Pinpoint the cell where the given text exists, returning its (x, y) midpoint coordinate. 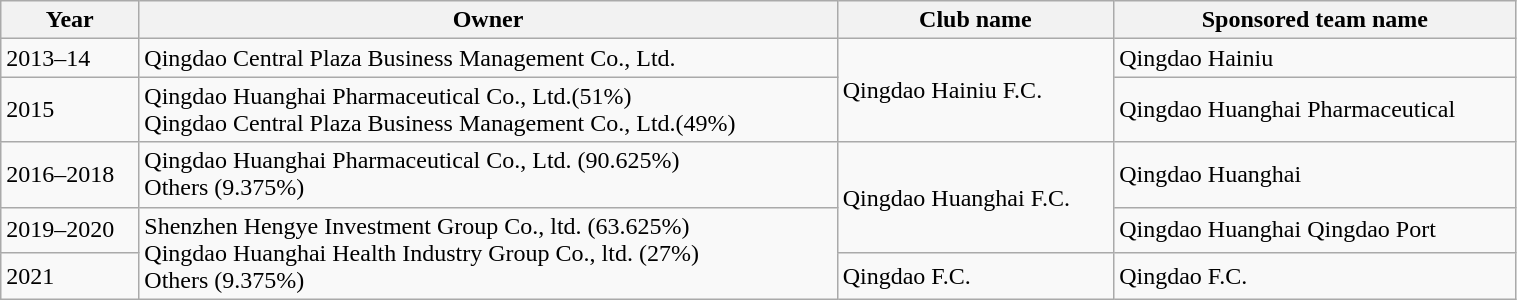
Qingdao Hainiu F.C. (975, 90)
Qingdao Hainiu (1315, 58)
Qingdao Huanghai (1315, 174)
Qingdao Central Plaza Business Management Co., Ltd. (488, 58)
Qingdao Huanghai F.C. (975, 198)
Club name (975, 20)
Year (70, 20)
Sponsored team name (1315, 20)
Owner (488, 20)
2013–14 (70, 58)
Qingdao Huanghai Pharmaceutical Co., Ltd.(51%) Qingdao Central Plaza Business Management Co., Ltd.(49%) (488, 110)
Qingdao Huanghai Pharmaceutical Co., Ltd. (90.625%) Others (9.375%) (488, 174)
Qingdao Huanghai Qingdao Port (1315, 230)
Shenzhen Hengye Investment Group Co., ltd. (63.625%) Qingdao Huanghai Health Industry Group Co., ltd. (27%) Others (9.375%) (488, 253)
2019–2020 (70, 230)
2016–2018 (70, 174)
2021 (70, 276)
Qingdao Huanghai Pharmaceutical (1315, 110)
2015 (70, 110)
